Locate the cell with the specified text and output its (X, Y) center coordinate. 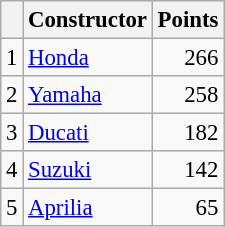
3 (12, 133)
Constructor (88, 20)
2 (12, 95)
65 (188, 208)
Points (188, 20)
182 (188, 133)
Yamaha (88, 95)
Aprilia (88, 208)
258 (188, 95)
4 (12, 170)
1 (12, 58)
266 (188, 58)
Honda (88, 58)
142 (188, 170)
Ducati (88, 133)
5 (12, 208)
Suzuki (88, 170)
